Capture the cell that displays the provided text and extract its (X, Y) central coordinate. 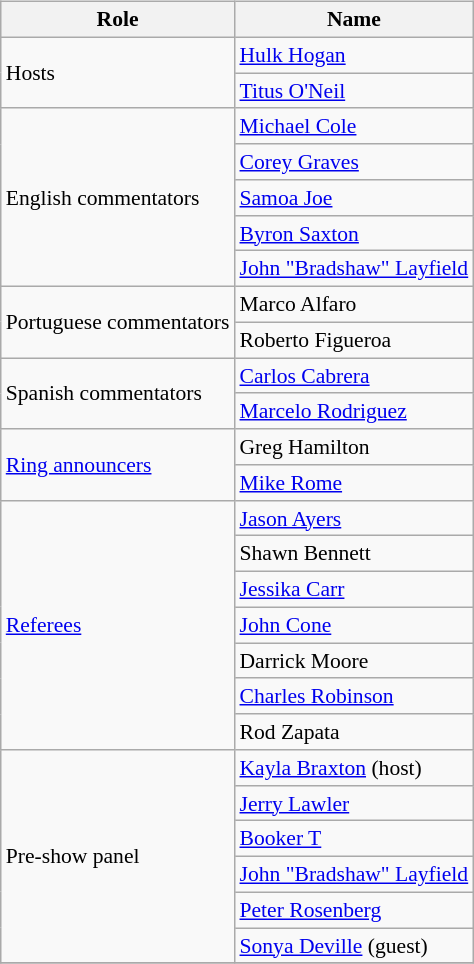
Referees (118, 624)
Roberto Figueroa (354, 340)
Hosts (118, 72)
Greg Hamilton (354, 447)
Jason Ayers (354, 518)
Pre-show panel (118, 857)
Shawn Bennett (354, 554)
Michael Cole (354, 126)
English commentators (118, 197)
Marcelo Rodriguez (354, 411)
John Cone (354, 625)
Mike Rome (354, 483)
Marco Alfaro (354, 305)
Spanish commentators (118, 394)
Rod Zapata (354, 732)
Kayla Braxton (host) (354, 768)
Byron Saxton (354, 233)
Jerry Lawler (354, 803)
Charles Robinson (354, 696)
Hulk Hogan (354, 55)
Sonya Deville (guest) (354, 946)
Samoa Joe (354, 198)
Darrick Moore (354, 661)
Peter Rosenberg (354, 910)
Ring announcers (118, 464)
Name (354, 20)
Titus O'Neil (354, 91)
Portuguese commentators (118, 322)
Carlos Cabrera (354, 376)
Role (118, 20)
Corey Graves (354, 162)
Jessika Carr (354, 590)
Booker T (354, 839)
